Pinpoint the cell where the given text exists, returning its (x, y) midpoint coordinate. 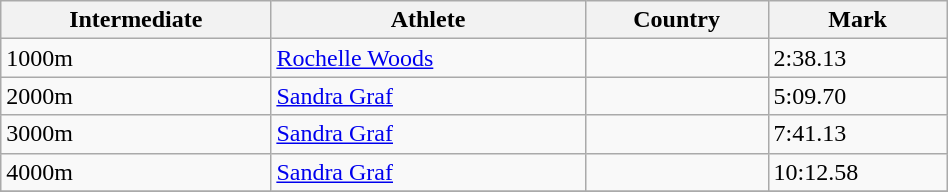
2000m (136, 96)
Mark (858, 20)
10:12.58 (858, 172)
3000m (136, 134)
2:38.13 (858, 58)
4000m (136, 172)
Athlete (428, 20)
Rochelle Woods (428, 58)
7:41.13 (858, 134)
Country (676, 20)
1000m (136, 58)
Intermediate (136, 20)
5:09.70 (858, 96)
